Output the (x, y) coordinate of the center of the cell containing the given text.  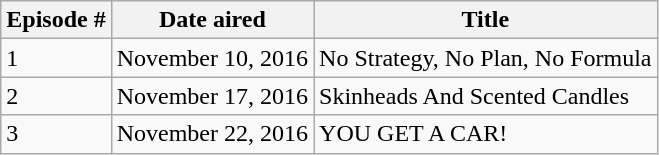
2 (56, 96)
November 17, 2016 (212, 96)
November 22, 2016 (212, 134)
November 10, 2016 (212, 58)
1 (56, 58)
Skinheads And Scented Candles (486, 96)
No Strategy, No Plan, No Formula (486, 58)
3 (56, 134)
Title (486, 20)
Episode # (56, 20)
YOU GET A CAR! (486, 134)
Date aired (212, 20)
